Identify which cell holds the provided text, then report its [x, y] central coordinate. 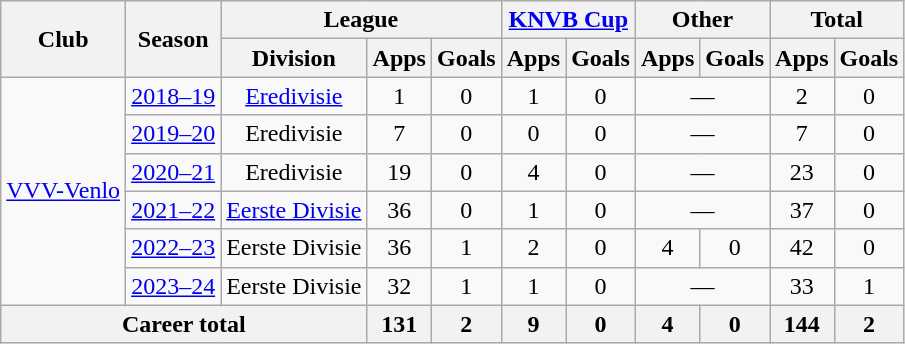
2022–23 [174, 248]
33 [802, 286]
Career total [184, 324]
VVV-Venlo [64, 191]
Other [702, 20]
19 [399, 172]
Division [294, 58]
2019–20 [174, 134]
9 [533, 324]
144 [802, 324]
42 [802, 248]
131 [399, 324]
23 [802, 172]
Season [174, 39]
32 [399, 286]
2023–24 [174, 286]
Club [64, 39]
KNVB Cup [568, 20]
37 [802, 210]
2018–19 [174, 96]
2020–21 [174, 172]
2021–22 [174, 210]
League [362, 20]
Total [837, 20]
